From the cell containing the given text, extract its center point as (X, Y) coordinate. 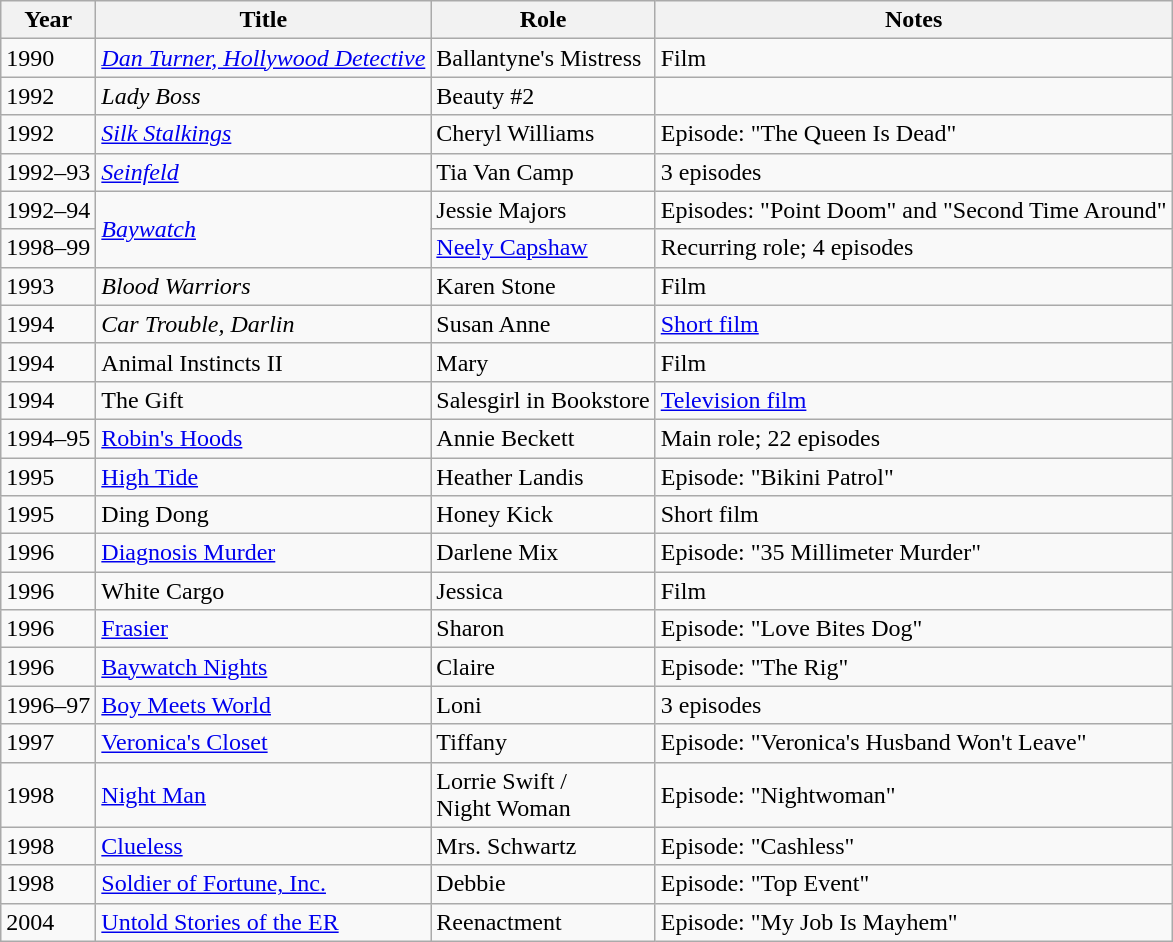
Episodes: "Point Doom" and "Second Time Around" (914, 210)
Honey Kick (543, 515)
Episode: "Bikini Patrol" (914, 477)
Silk Stalkings (264, 134)
Lady Boss (264, 96)
1993 (48, 286)
Boy Meets World (264, 705)
Baywatch (264, 229)
Loni (543, 705)
Episode: "Cashless" (914, 846)
Jessica (543, 591)
Night Man (264, 794)
Episode: "Top Event" (914, 884)
Episode: "My Job Is Mayhem" (914, 922)
Debbie (543, 884)
Ballantyne's Mistress (543, 58)
Year (48, 20)
Episode: "Love Bites Dog" (914, 629)
1997 (48, 743)
Beauty #2 (543, 96)
Mrs. Schwartz (543, 846)
Main role; 22 episodes (914, 438)
Title (264, 20)
Role (543, 20)
Television film (914, 400)
1994–95 (48, 438)
Episode: "The Queen Is Dead" (914, 134)
Blood Warriors (264, 286)
Susan Anne (543, 324)
Recurring role; 4 episodes (914, 248)
Episode: "35 Millimeter Murder" (914, 553)
1992–94 (48, 210)
Animal Instincts II (264, 362)
High Tide (264, 477)
White Cargo (264, 591)
Annie Beckett (543, 438)
Dan Turner, Hollywood Detective (264, 58)
Notes (914, 20)
Tia Van Camp (543, 172)
Baywatch Nights (264, 667)
Lorrie Swift /Night Woman (543, 794)
Ding Dong (264, 515)
Mary (543, 362)
Veronica's Closet (264, 743)
Seinfeld (264, 172)
Tiffany (543, 743)
Karen Stone (543, 286)
Clueless (264, 846)
Claire (543, 667)
Robin's Hoods (264, 438)
Darlene Mix (543, 553)
Car Trouble, Darlin (264, 324)
Reenactment (543, 922)
2004 (48, 922)
1996–97 (48, 705)
Cheryl Williams (543, 134)
1998–99 (48, 248)
Salesgirl in Bookstore (543, 400)
1992–93 (48, 172)
Episode: "Veronica's Husband Won't Leave" (914, 743)
Diagnosis Murder (264, 553)
Soldier of Fortune, Inc. (264, 884)
Heather Landis (543, 477)
Jessie Majors (543, 210)
Neely Capshaw (543, 248)
Episode: "The Rig" (914, 667)
Frasier (264, 629)
1990 (48, 58)
Sharon (543, 629)
The Gift (264, 400)
Untold Stories of the ER (264, 922)
Episode: "Nightwoman" (914, 794)
